Return the [x, y] coordinate for the center point of the cell that contains the specified text.  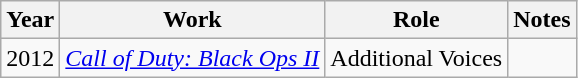
Call of Duty: Black Ops II [192, 58]
Year [30, 20]
Work [192, 20]
2012 [30, 58]
Notes [542, 20]
Role [416, 20]
Additional Voices [416, 58]
